Find where the given text appears and provide that cell's center as [x, y] coordinate. 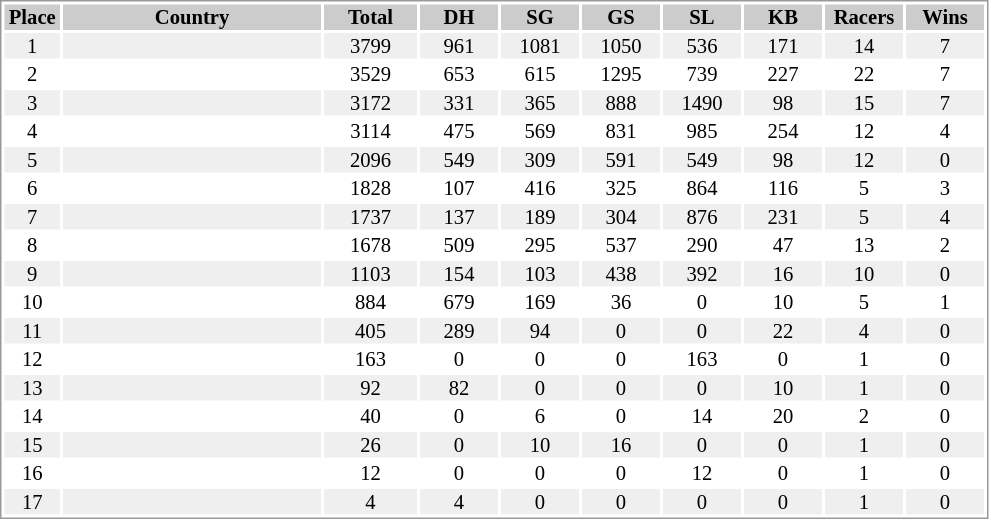
1678 [370, 245]
11 [32, 331]
3114 [370, 131]
569 [540, 131]
475 [459, 131]
1295 [621, 75]
331 [459, 103]
1737 [370, 217]
20 [783, 417]
36 [621, 303]
17 [32, 502]
82 [459, 388]
Total [370, 17]
615 [540, 75]
295 [540, 245]
1050 [621, 46]
3529 [370, 75]
325 [621, 189]
289 [459, 331]
1828 [370, 189]
304 [621, 217]
227 [783, 75]
92 [370, 388]
3172 [370, 103]
591 [621, 160]
2096 [370, 160]
KB [783, 17]
416 [540, 189]
Country [192, 17]
171 [783, 46]
231 [783, 217]
8 [32, 245]
653 [459, 75]
26 [370, 445]
537 [621, 245]
DH [459, 17]
1103 [370, 274]
536 [702, 46]
169 [540, 303]
884 [370, 303]
154 [459, 274]
365 [540, 103]
94 [540, 331]
1490 [702, 103]
107 [459, 189]
509 [459, 245]
189 [540, 217]
876 [702, 217]
GS [621, 17]
679 [459, 303]
888 [621, 103]
Place [32, 17]
1081 [540, 46]
Wins [945, 17]
SG [540, 17]
137 [459, 217]
309 [540, 160]
116 [783, 189]
40 [370, 417]
9 [32, 274]
739 [702, 75]
392 [702, 274]
831 [621, 131]
SL [702, 17]
290 [702, 245]
985 [702, 131]
405 [370, 331]
Racers [864, 17]
3799 [370, 46]
438 [621, 274]
103 [540, 274]
961 [459, 46]
254 [783, 131]
47 [783, 245]
864 [702, 189]
